Provide the [x, y] coordinate of the cell's center where the given text is located.  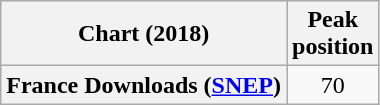
Chart (2018) [144, 34]
Peakposition [332, 34]
France Downloads (SNEP) [144, 85]
70 [332, 85]
